Scan for the cell matching the given text and deliver its [x, y] coordinate at center. 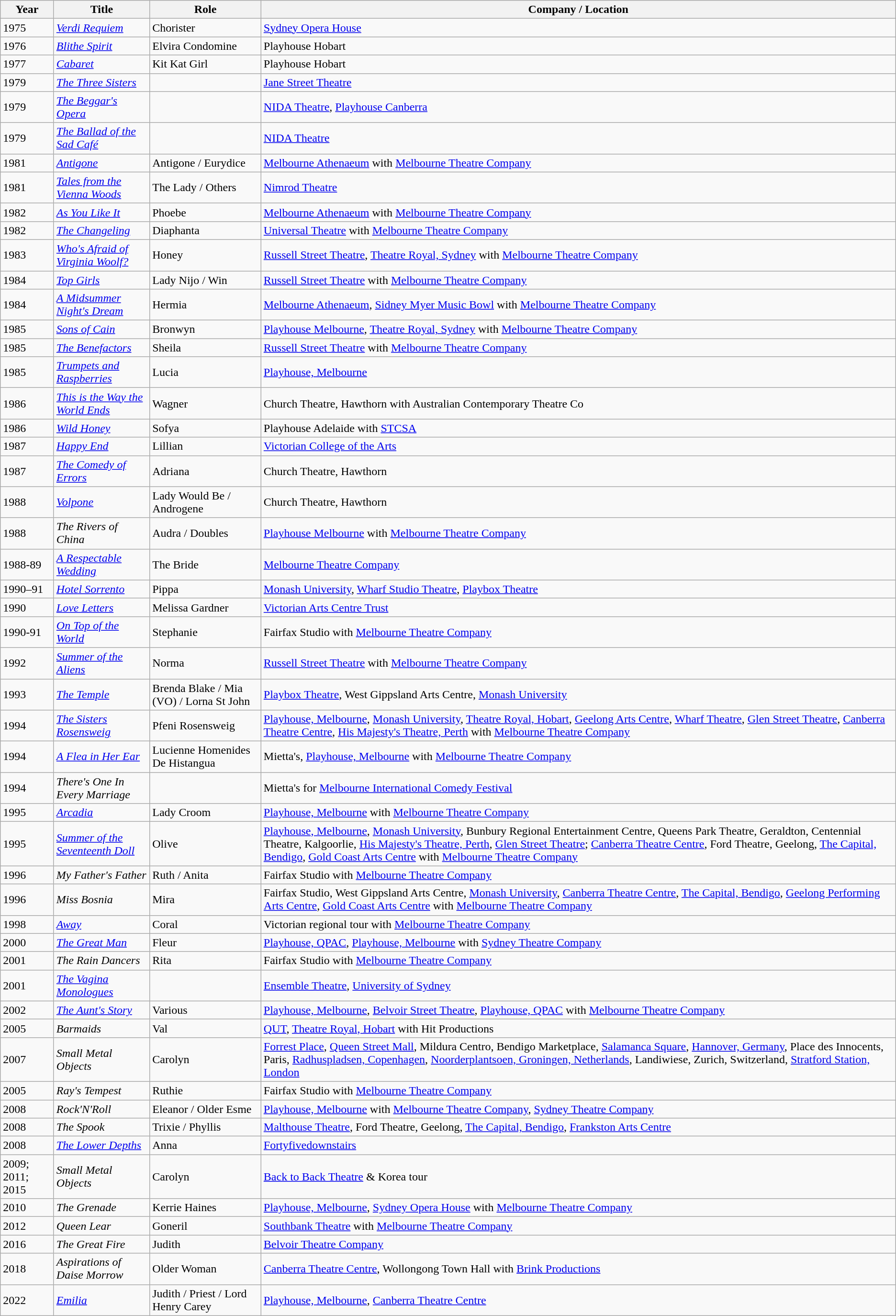
Diaphanta [206, 230]
Kit Kat Girl [206, 64]
Lady Croom [206, 813]
Various [206, 1010]
Happy End [101, 446]
The Temple [101, 694]
Melbourne Theatre Company [578, 564]
Jane Street Theatre [578, 82]
Hermia [206, 305]
Wagner [206, 403]
Melissa Gardner [206, 607]
Aspirations of Daise Morrow [101, 1269]
Norma [206, 663]
Cabaret [101, 64]
Company / Location [578, 10]
Miss Bosnia [101, 899]
Older Woman [206, 1269]
Summer of the Aliens [101, 663]
The Changeling [101, 230]
The Rain Dancers [101, 961]
Antigone / Eurydice [206, 163]
Lucia [206, 373]
Church Theatre, Hawthorn with Australian Contemporary Theatre Co [578, 403]
Year [27, 10]
2016 [27, 1244]
Russell Street Theatre, Theatre Royal, Sydney with Melbourne Theatre Company [578, 255]
Arcadia [101, 813]
Lady Nijo / Win [206, 280]
Coral [206, 924]
Stephanie [206, 632]
The Spook [101, 1127]
My Father's Father [101, 875]
Monash University, Wharf Studio Theatre, Playbox Theatre [578, 589]
The Lady / Others [206, 188]
Playhouse Melbourne with Melbourne Theatre Company [578, 533]
1983 [27, 255]
Barmaids [101, 1028]
The Great Man [101, 942]
Sofya [206, 428]
2022 [27, 1300]
Rock'N'Roll [101, 1109]
Eleanor / Older Esme [206, 1109]
The Bride [206, 564]
Role [206, 10]
There's One In Every Marriage [101, 788]
Sheila [206, 348]
Playbox Theatre, West Gippsland Arts Centre, Monash University [578, 694]
2002 [27, 1010]
The Lower Depths [101, 1146]
1998 [27, 924]
Antigone [101, 163]
The Grenade [101, 1208]
Fortyfivedownstairs [578, 1146]
Ruthie [206, 1090]
Melbourne Athenaeum, Sidney Myer Music Bowl with Melbourne Theatre Company [578, 305]
Playhouse, QPAC, Playhouse, Melbourne with Sydney Theatre Company [578, 942]
The Rivers of China [101, 533]
Lady Would Be / Androgene [206, 502]
1992 [27, 663]
Sons of Cain [101, 329]
The Vagina Monologues [101, 986]
The Sisters Rosensweig [101, 726]
Who's Afraid of Virginia Woolf? [101, 255]
Anna [206, 1146]
The Aunt's Story [101, 1010]
A Midsummer Night's Dream [101, 305]
The Great Fire [101, 1244]
Malthouse Theatre, Ford Theatre, Geelong, The Capital, Bendigo, Frankston Arts Centre [578, 1127]
1975 [27, 28]
Mietta's, Playhouse, Melbourne with Melbourne Theatre Company [578, 757]
2000 [27, 942]
Trumpets and Raspberries [101, 373]
1990-91 [27, 632]
Victorian Arts Centre Trust [578, 607]
2007 [27, 1059]
Ruth / Anita [206, 875]
The Benefactors [101, 348]
Judith [206, 1244]
1990–91 [27, 589]
Playhouse Melbourne, Theatre Royal, Sydney with Melbourne Theatre Company [578, 329]
Kerrie Haines [206, 1208]
The Three Sisters [101, 82]
Blithe Spirit [101, 46]
Olive [206, 844]
Playhouse, Melbourne [578, 373]
Judith / Priest / Lord Henry Carey [206, 1300]
Top Girls [101, 280]
This is the Way the World Ends [101, 403]
Pippa [206, 589]
Ensemble Theatre, University of Sydney [578, 986]
On Top of the World [101, 632]
Victorian College of the Arts [578, 446]
Verdi Requiem [101, 28]
Bronwyn [206, 329]
Back to Back Theatre & Korea tour [578, 1177]
Playhouse, Melbourne, Belvoir Street Theatre, Playhouse, QPAC with Melbourne Theatre Company [578, 1010]
1976 [27, 46]
Playhouse, Melbourne with Melbourne Theatre Company, Sydney Theatre Company [578, 1109]
Mietta's for Melbourne International Comedy Festival [578, 788]
2012 [27, 1226]
Playhouse, Melbourne with Melbourne Theatre Company [578, 813]
Phoebe [206, 212]
2018 [27, 1269]
Playhouse, Melbourne, Canberra Theatre Centre [578, 1300]
Belvoir Theatre Company [578, 1244]
Southbank Theatre with Melbourne Theatre Company [578, 1226]
NIDA Theatre [578, 138]
Chorister [206, 28]
Brenda Blake / Mia (VO) / Lorna St John [206, 694]
1988-89 [27, 564]
Away [101, 924]
Nimrod Theatre [578, 188]
Goneril [206, 1226]
Elvira Condomine [206, 46]
Mira [206, 899]
NIDA Theatre, Playhouse Canberra [578, 107]
Audra / Doubles [206, 533]
Lillian [206, 446]
Universal Theatre with Melbourne Theatre Company [578, 230]
2009; 2011; 2015 [27, 1177]
A Flea in Her Ear [101, 757]
Queen Lear [101, 1226]
Adriana [206, 471]
Rita [206, 961]
Sydney Opera House [578, 28]
Pfeni Rosensweig [206, 726]
Tales from the Vienna Woods [101, 188]
Trixie / Phyllis [206, 1127]
Fleur [206, 942]
QUT, Theatre Royal, Hobart with Hit Productions [578, 1028]
Love Letters [101, 607]
1993 [27, 694]
The Ballad of the Sad Café [101, 138]
Playhouse Adelaide with STCSA [578, 428]
Val [206, 1028]
Volpone [101, 502]
The Comedy of Errors [101, 471]
Canberra Theatre Centre, Wollongong Town Hall with Brink Productions [578, 1269]
Emilia [101, 1300]
Hotel Sorrento [101, 589]
As You Like It [101, 212]
Honey [206, 255]
2010 [27, 1208]
1990 [27, 607]
Ray's Tempest [101, 1090]
Lucienne Homenides De Histangua [206, 757]
Victorian regional tour with Melbourne Theatre Company [578, 924]
The Beggar's Opera [101, 107]
Playhouse, Melbourne, Sydney Opera House with Melbourne Theatre Company [578, 1208]
1977 [27, 64]
Summer of the Seventeenth Doll [101, 844]
A Respectable Wedding [101, 564]
Wild Honey [101, 428]
Title [101, 10]
